Locate the cell with the specified text and output its [X, Y] center coordinate. 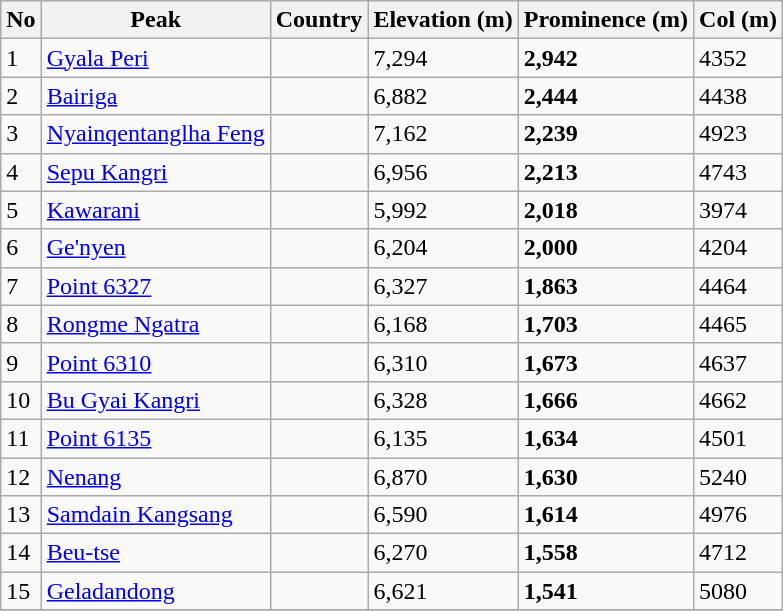
6,956 [443, 172]
15 [21, 591]
Samdain Kangsang [156, 515]
13 [21, 515]
6,168 [443, 324]
1,614 [606, 515]
2,018 [606, 210]
6,204 [443, 248]
4662 [738, 400]
1,863 [606, 286]
3 [21, 134]
Peak [156, 20]
5 [21, 210]
10 [21, 400]
Elevation (m) [443, 20]
Point 6135 [156, 438]
Sepu Kangri [156, 172]
6,328 [443, 400]
Gyala Peri [156, 58]
4637 [738, 362]
Bairiga [156, 96]
6,270 [443, 553]
4712 [738, 553]
6,590 [443, 515]
5080 [738, 591]
4352 [738, 58]
Nyainqentanglha Feng [156, 134]
11 [21, 438]
1 [21, 58]
2 [21, 96]
1,703 [606, 324]
No [21, 20]
Rongme Ngatra [156, 324]
Country [319, 20]
1,666 [606, 400]
6 [21, 248]
Beu-tse [156, 553]
5240 [738, 477]
1,634 [606, 438]
2,213 [606, 172]
6,870 [443, 477]
6,135 [443, 438]
6,310 [443, 362]
8 [21, 324]
7 [21, 286]
3974 [738, 210]
Bu Gyai Kangri [156, 400]
Nenang [156, 477]
12 [21, 477]
4464 [738, 286]
4501 [738, 438]
4 [21, 172]
1,541 [606, 591]
2,444 [606, 96]
1,630 [606, 477]
5,992 [443, 210]
Point 6327 [156, 286]
2,000 [606, 248]
1,673 [606, 362]
Geladandong [156, 591]
7,162 [443, 134]
Kawarani [156, 210]
4438 [738, 96]
4976 [738, 515]
4743 [738, 172]
6,882 [443, 96]
14 [21, 553]
4465 [738, 324]
Ge'nyen [156, 248]
7,294 [443, 58]
4204 [738, 248]
2,239 [606, 134]
6,621 [443, 591]
2,942 [606, 58]
4923 [738, 134]
Prominence (m) [606, 20]
6,327 [443, 286]
Col (m) [738, 20]
9 [21, 362]
Point 6310 [156, 362]
1,558 [606, 553]
